Return [X, Y] of the center of cell containing provided text 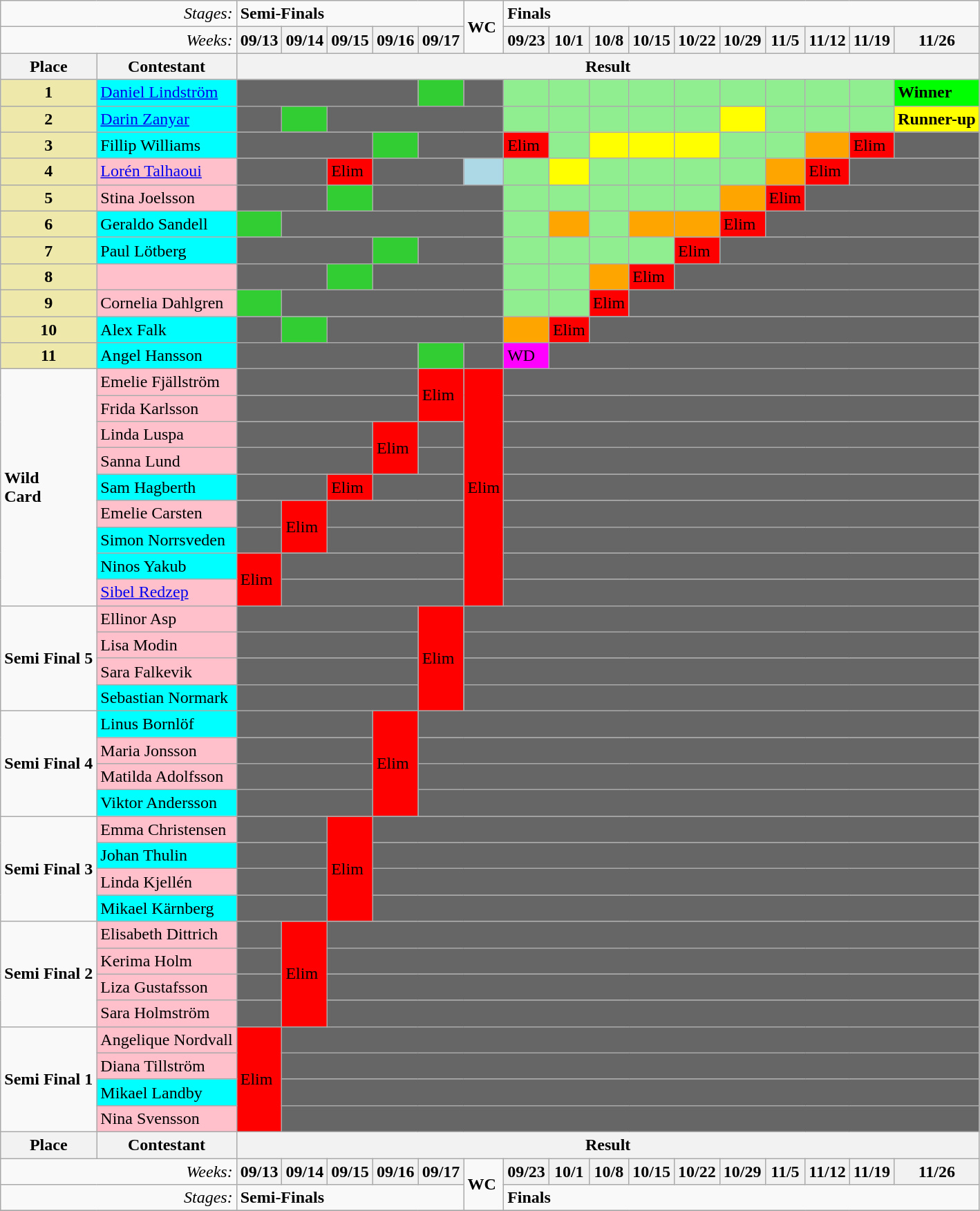
Emelie Carsten [167, 514]
Maria Jonsson [167, 750]
Liza Gustafsson [167, 987]
1 [48, 93]
2 [48, 119]
Frida Karlsson [167, 409]
Mikael Landby [167, 1092]
Linda Kjellén [167, 882]
Lisa Modin [167, 645]
Semi Final 3 [48, 869]
Sara Holmström [167, 1013]
Semi Final 4 [48, 763]
Johan Thulin [167, 856]
Viktor Andersson [167, 803]
Paul Lötberg [167, 250]
11 [48, 356]
Emma Christensen [167, 829]
Stina Joelsson [167, 198]
Elisabeth Dittrich [167, 935]
Lorén Talhaoui [167, 171]
10 [48, 330]
Diana Tillström [167, 1066]
Ellinor Asp [167, 619]
Sanna Lund [167, 461]
Mikael Kärnberg [167, 908]
Alex Falk [167, 330]
Sebastian Normark [167, 697]
Semi Final 1 [48, 1079]
Kerima Holm [167, 961]
Geraldo Sandell [167, 224]
WD [527, 356]
5 [48, 198]
Ninos Yakub [167, 566]
Linda Luspa [167, 435]
Cornelia Dahlgren [167, 303]
8 [48, 276]
Simon Norrsveden [167, 540]
Winner [937, 93]
3 [48, 145]
Sam Hagberth [167, 487]
Semi Final 5 [48, 658]
Linus Bornlöf [167, 724]
Darin Zanyar [167, 119]
Angel Hansson [167, 356]
WildCard [48, 488]
Runner-up [937, 119]
Nina Svensson [167, 1118]
4 [48, 171]
Sibel Redzep [167, 592]
6 [48, 224]
Semi Final 2 [48, 974]
7 [48, 250]
Emelie Fjällström [167, 382]
9 [48, 303]
Daniel Lindström [167, 93]
Angelique Nordvall [167, 1040]
Sara Falkevik [167, 671]
Fillip Williams [167, 145]
Matilda Adolfsson [167, 777]
